Pinpoint the cell where the given text exists, returning its (x, y) midpoint coordinate. 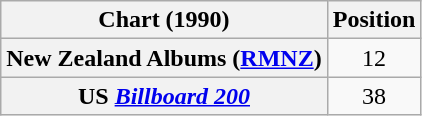
New Zealand Albums (RMNZ) (164, 58)
US Billboard 200 (164, 96)
38 (374, 96)
Position (374, 20)
Chart (1990) (164, 20)
12 (374, 58)
